Determine the (x, y) coordinate at the center of the cell enclosing the given text.  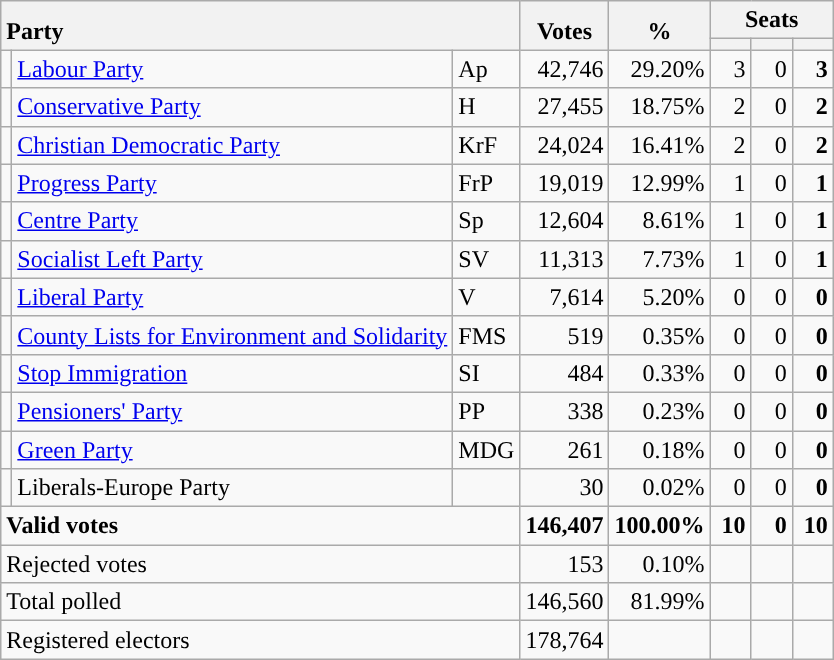
24,024 (564, 145)
0.23% (660, 411)
SI (486, 373)
Progress Party (232, 183)
0.18% (660, 449)
153 (564, 564)
Seats (772, 20)
Liberals-Europe Party (232, 488)
8.61% (660, 221)
146,560 (564, 602)
Stop Immigration (232, 373)
H (486, 107)
Labour Party (232, 69)
Pensioners' Party (232, 411)
Valid votes (260, 526)
KrF (486, 145)
SV (486, 259)
0.35% (660, 335)
12,604 (564, 221)
Registered electors (260, 640)
MDG (486, 449)
Centre Party (232, 221)
484 (564, 373)
0.33% (660, 373)
Socialist Left Party (232, 259)
0.02% (660, 488)
178,764 (564, 640)
11,313 (564, 259)
V (486, 297)
% (660, 26)
7.73% (660, 259)
29.20% (660, 69)
19,019 (564, 183)
Votes (564, 26)
Rejected votes (260, 564)
7,614 (564, 297)
FrP (486, 183)
12.99% (660, 183)
Ap (486, 69)
27,455 (564, 107)
18.75% (660, 107)
Green Party (232, 449)
Christian Democratic Party (232, 145)
Conservative Party (232, 107)
FMS (486, 335)
Liberal Party (232, 297)
338 (564, 411)
Party (260, 26)
519 (564, 335)
5.20% (660, 297)
30 (564, 488)
Total polled (260, 602)
County Lists for Environment and Solidarity (232, 335)
81.99% (660, 602)
0.10% (660, 564)
16.41% (660, 145)
42,746 (564, 69)
PP (486, 411)
Sp (486, 221)
100.00% (660, 526)
261 (564, 449)
146,407 (564, 526)
